Provide the (x, y) coordinate of the cell's center where the given text is located.  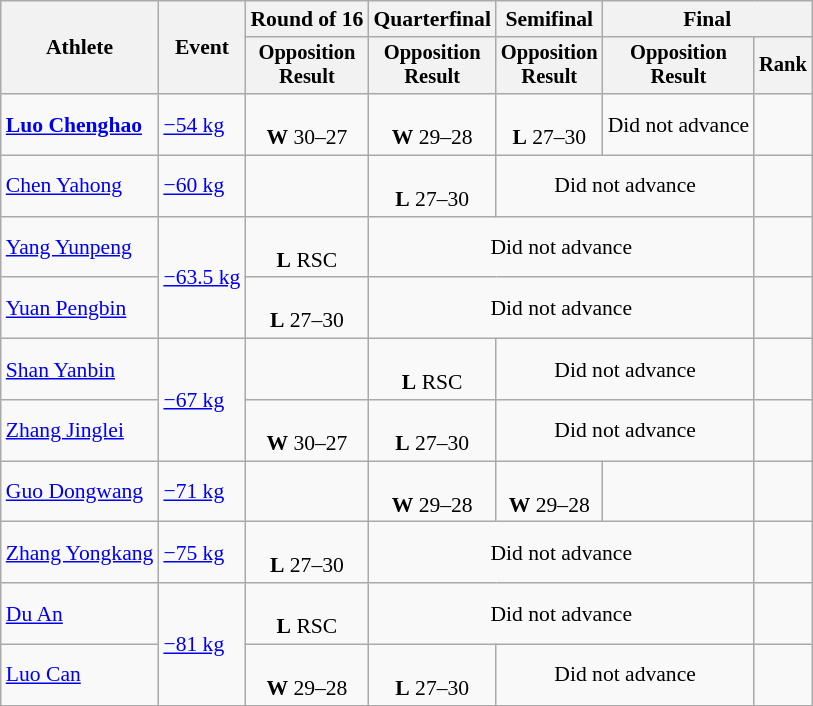
Luo Chenghao (80, 124)
−63.5 kg (202, 278)
Round of 16 (306, 19)
Zhang Jinglei (80, 430)
Event (202, 48)
Du An (80, 614)
Guo Dongwang (80, 492)
Quarterfinal (432, 19)
−60 kg (202, 186)
Yuan Pengbin (80, 308)
Luo Can (80, 676)
Chen Yahong (80, 186)
Athlete (80, 48)
Semifinal (550, 19)
Final (708, 19)
−67 kg (202, 400)
Rank (783, 66)
Yang Yunpeng (80, 248)
−75 kg (202, 552)
−71 kg (202, 492)
−81 kg (202, 644)
Zhang Yongkang (80, 552)
Shan Yanbin (80, 370)
−54 kg (202, 124)
